Provide the (X, Y) coordinate of the cell's center where the given text is located.  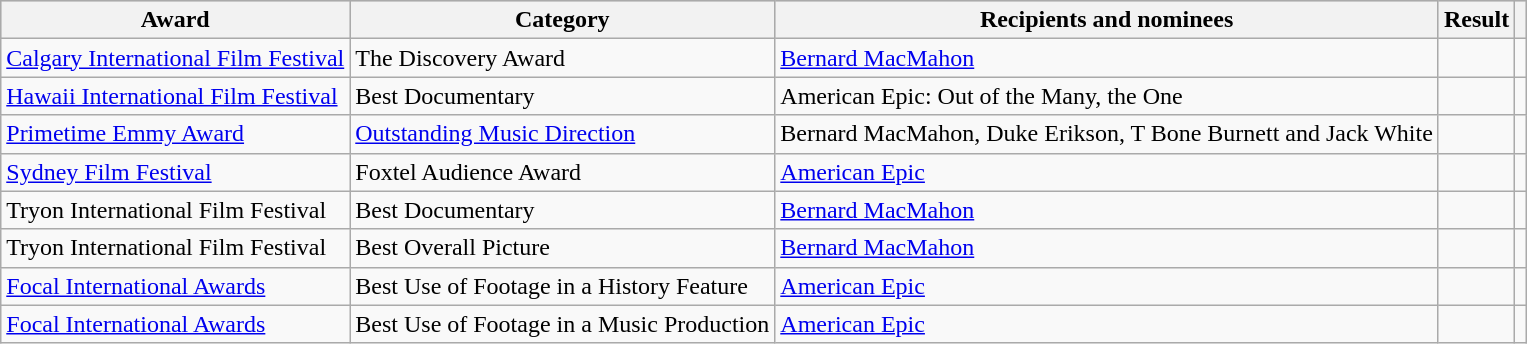
Bernard MacMahon, Duke Erikson, T Bone Burnett and Jack White (1107, 134)
Outstanding Music Direction (562, 134)
Best Use of Footage in a History Feature (562, 286)
American Epic: Out of the Many, the One (1107, 96)
Best Overall Picture (562, 248)
Award (176, 20)
Sydney Film Festival (176, 172)
Primetime Emmy Award (176, 134)
Foxtel Audience Award (562, 172)
Calgary International Film Festival (176, 58)
Result (1476, 20)
Best Use of Footage in a Music Production (562, 324)
Hawaii International Film Festival (176, 96)
The Discovery Award (562, 58)
Recipients and nominees (1107, 20)
Category (562, 20)
